Return (x, y) of the center of cell containing provided text 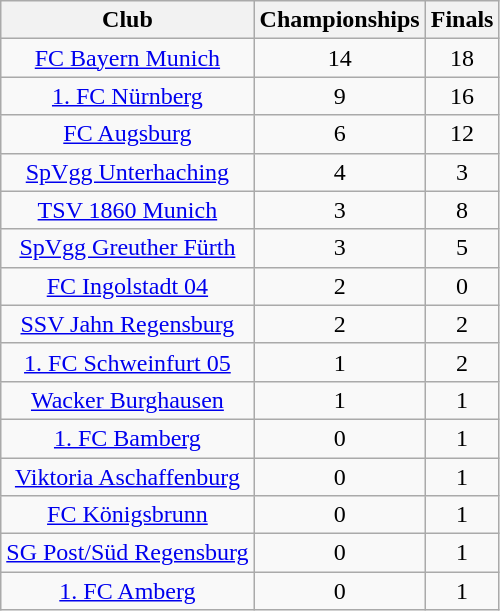
Finals (462, 20)
Viktoria Aschaffenburg (128, 477)
14 (340, 58)
5 (462, 248)
SG Post/Süd Regensburg (128, 553)
18 (462, 58)
FC Königsbrunn (128, 515)
1. FC Nürnberg (128, 96)
FC Bayern Munich (128, 58)
SpVgg Unterhaching (128, 172)
9 (340, 96)
1. FC Schweinfurt 05 (128, 362)
TSV 1860 Munich (128, 210)
Championships (340, 20)
4 (340, 172)
FC Augsburg (128, 134)
FC Ingolstadt 04 (128, 286)
Wacker Burghausen (128, 400)
SpVgg Greuther Fürth (128, 248)
8 (462, 210)
Club (128, 20)
1. FC Amberg (128, 591)
12 (462, 134)
1. FC Bamberg (128, 438)
16 (462, 96)
SSV Jahn Regensburg (128, 324)
6 (340, 134)
